From the cell containing the given text, extract its center point as (x, y) coordinate. 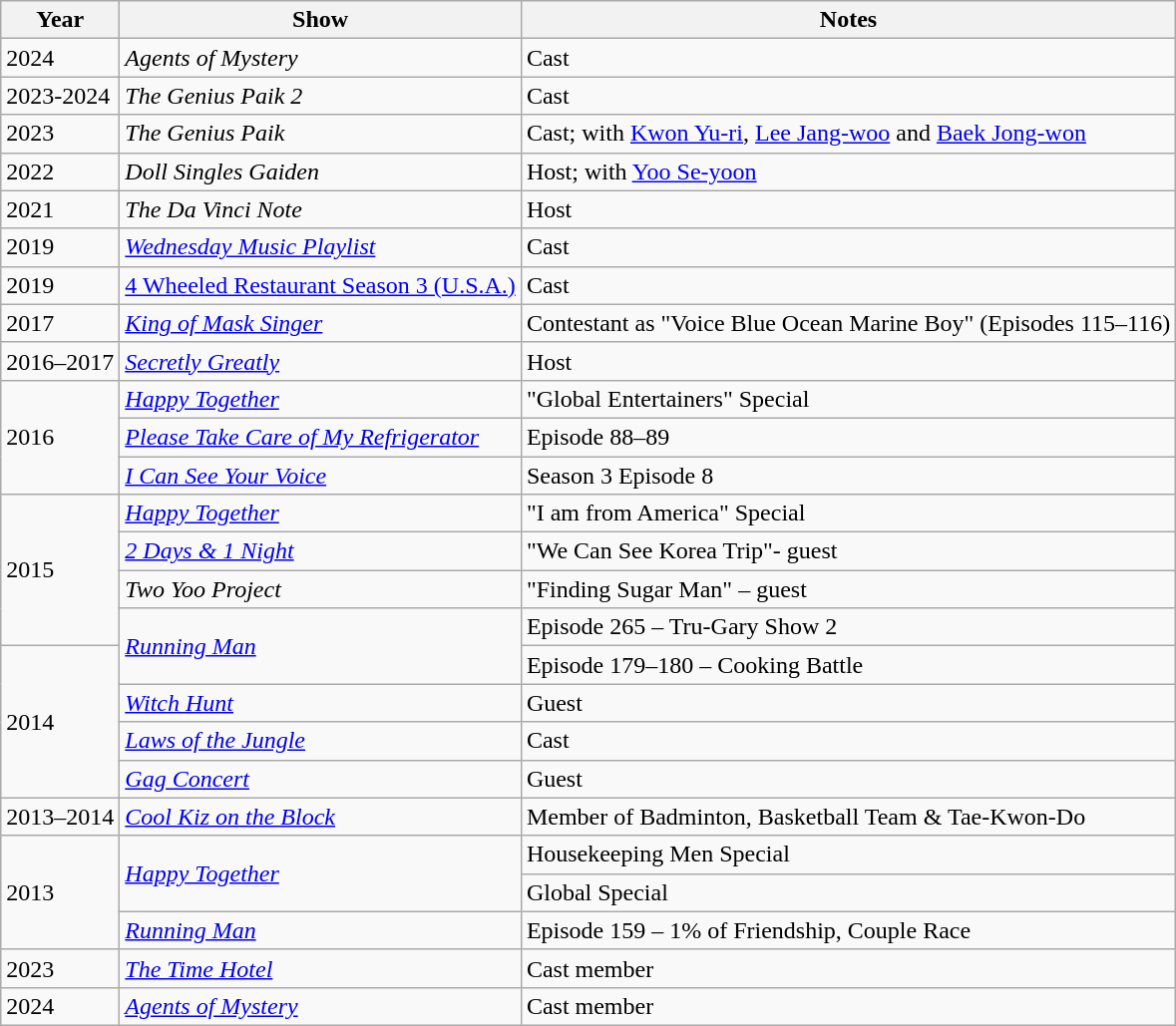
"Global Entertainers" Special (848, 399)
The Genius Paik (321, 134)
Please Take Care of My Refrigerator (321, 437)
2017 (60, 323)
2014 (60, 722)
2013 (60, 892)
2013–2014 (60, 817)
Global Special (848, 892)
Episode 179–180 – Cooking Battle (848, 665)
Doll Singles Gaiden (321, 171)
Laws of the Jungle (321, 741)
2016–2017 (60, 361)
Year (60, 20)
Wednesday Music Playlist (321, 247)
Episode 159 – 1% of Friendship, Couple Race (848, 930)
2023-2024 (60, 96)
Contestant as "Voice Blue Ocean Marine Boy" (Episodes 115–116) (848, 323)
Show (321, 20)
King of Mask Singer (321, 323)
2022 (60, 171)
"I am from America" Special (848, 513)
"Finding Sugar Man" – guest (848, 589)
I Can See Your Voice (321, 476)
Episode 88–89 (848, 437)
Gag Concert (321, 779)
Season 3 Episode 8 (848, 476)
The Time Hotel (321, 968)
Member of Badminton, Basketball Team & Tae-Kwon-Do (848, 817)
2 Days & 1 Night (321, 551)
Host; with Yoo Se-yoon (848, 171)
4 Wheeled Restaurant Season 3 (U.S.A.) (321, 285)
2021 (60, 209)
"We Can See Korea Trip"- guest (848, 551)
2016 (60, 437)
Two Yoo Project (321, 589)
Episode 265 – Tru-Gary Show 2 (848, 627)
Cast; with Kwon Yu-ri, Lee Jang-woo and Baek Jong-won (848, 134)
Cool Kiz on the Block (321, 817)
Housekeeping Men Special (848, 855)
2015 (60, 570)
Notes (848, 20)
The Genius Paik 2 (321, 96)
Secretly Greatly (321, 361)
Witch Hunt (321, 703)
The Da Vinci Note (321, 209)
